Pinpoint the cell where the given text exists, returning its (x, y) midpoint coordinate. 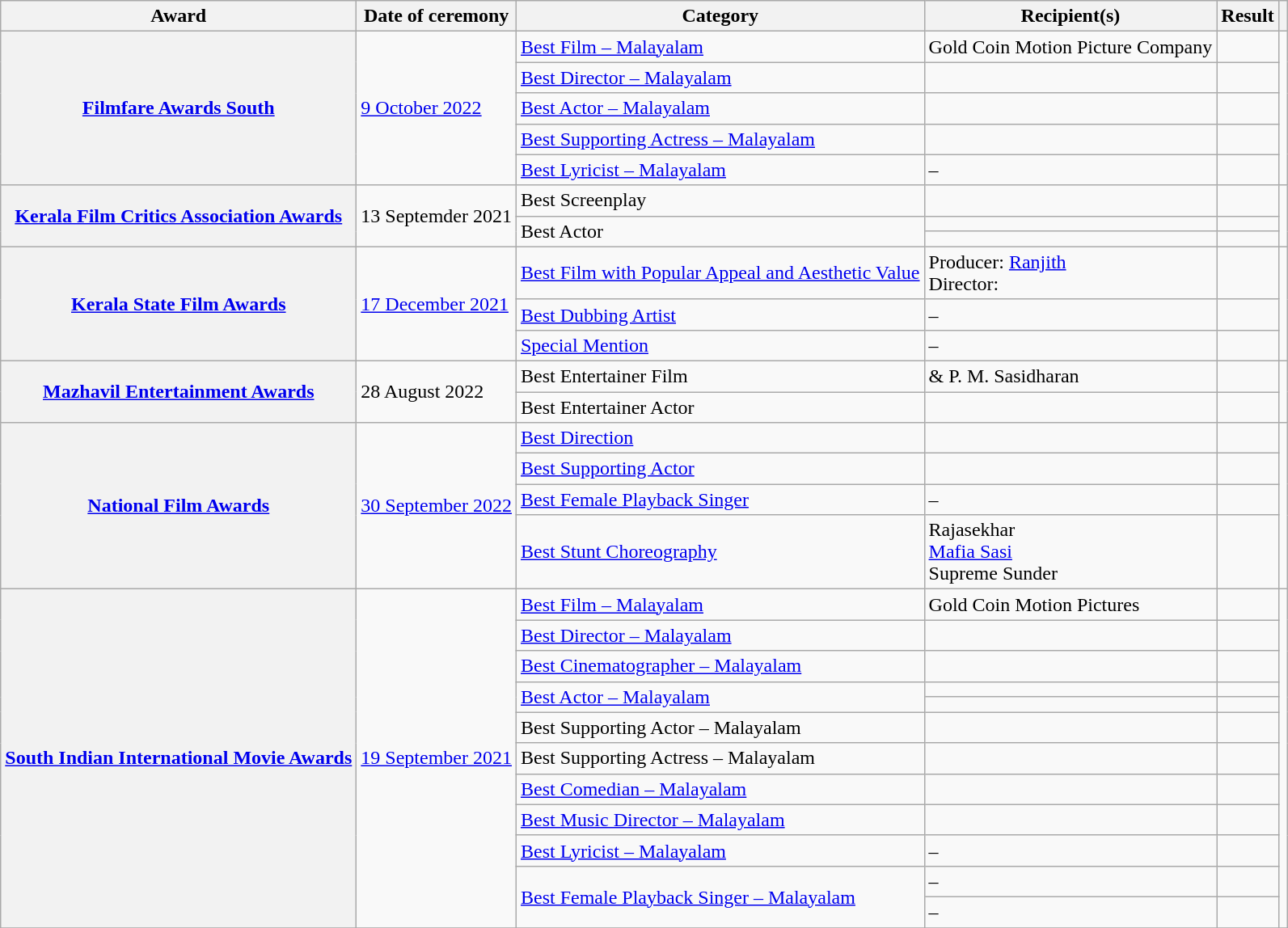
Best Screenplay (720, 200)
National Film Awards (179, 506)
Best Entertainer Film (720, 376)
Best Direction (720, 438)
19 September 2021 (437, 758)
Best Music Director – Malayalam (720, 820)
Award (179, 16)
Mazhavil Entertainment Awards (179, 391)
Best Dubbing Artist (720, 314)
Special Mention (720, 345)
Best Cinematographer – Malayalam (720, 666)
Rajasekhar Mafia Sasi Supreme Sunder (1071, 552)
Kerala State Film Awards (179, 304)
Best Female Playback Singer (720, 500)
28 August 2022 (437, 391)
13 Septemder 2021 (437, 216)
Best Entertainer Actor (720, 407)
Best Female Playback Singer – Malayalam (720, 896)
Result (1248, 16)
Filmfare Awards South (179, 108)
17 December 2021 (437, 304)
Gold Coin Motion Pictures (1071, 605)
Gold Coin Motion Picture Company (1071, 47)
Recipient(s) (1071, 16)
Best Actor (720, 231)
Best Stunt Choreography (720, 552)
9 October 2022 (437, 108)
Best Supporting Actor – Malayalam (720, 728)
South Indian International Movie Awards (179, 758)
& P. M. Sasidharan (1071, 376)
Best Comedian – Malayalam (720, 789)
Producer: RanjithDirector: (1071, 273)
Category (720, 16)
Kerala Film Critics Association Awards (179, 216)
Date of ceremony (437, 16)
Best Supporting Actor (720, 469)
30 September 2022 (437, 506)
Best Film with Popular Appeal and Aesthetic Value (720, 273)
